Identify which cell holds the provided text, then report its (X, Y) central coordinate. 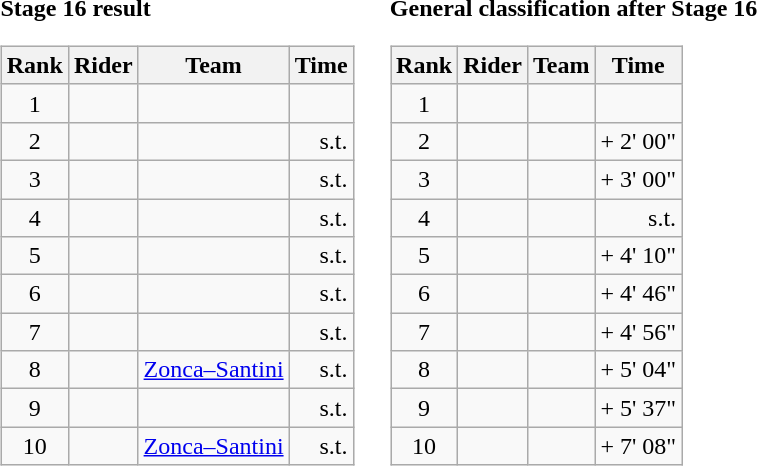
+ 3' 00" (638, 179)
+ 4' 56" (638, 332)
+ 5' 37" (638, 408)
+ 7' 08" (638, 446)
+ 4' 10" (638, 256)
+ 4' 46" (638, 294)
+ 2' 00" (638, 141)
+ 5' 04" (638, 370)
